Pinpoint the cell where the given text exists, returning its [X, Y] midpoint coordinate. 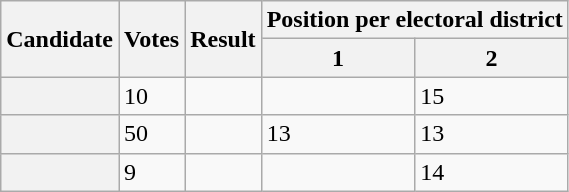
1 [338, 58]
14 [492, 172]
Votes [151, 39]
Candidate [60, 39]
Result [223, 39]
10 [151, 96]
2 [492, 58]
Position per electoral district [414, 20]
15 [492, 96]
50 [151, 134]
9 [151, 172]
